Pinpoint the cell where the given text exists, returning its [x, y] midpoint coordinate. 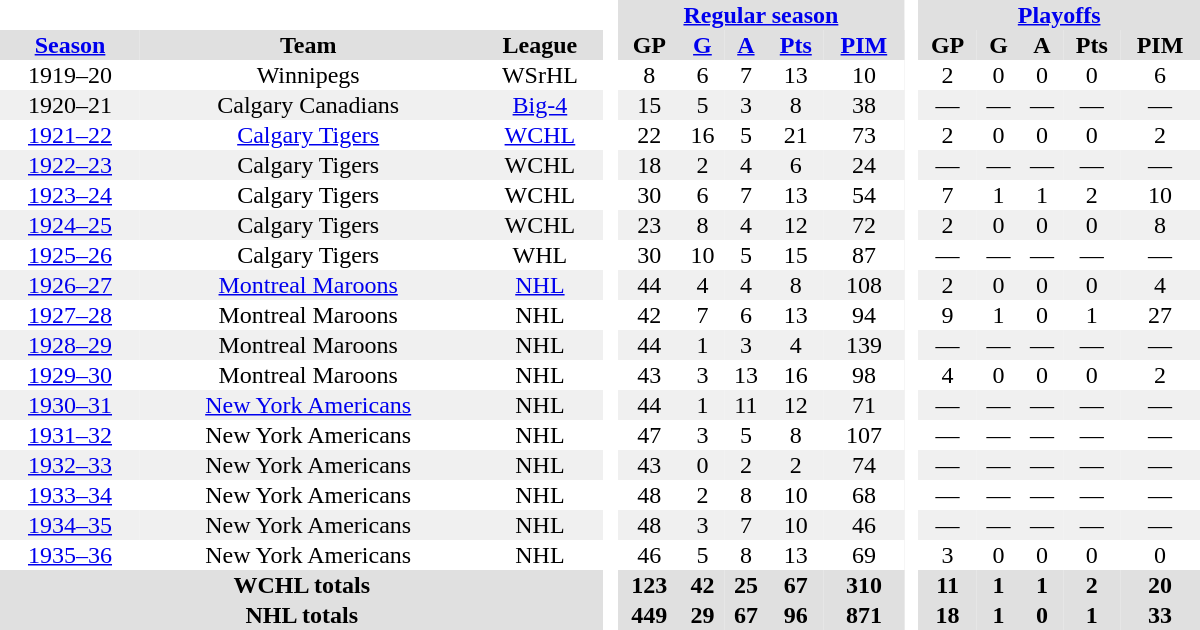
108 [864, 285]
Calgary Canadians [308, 105]
1923–24 [70, 195]
23 [650, 225]
Team [308, 45]
WHL [540, 255]
1920–21 [70, 105]
1927–28 [70, 315]
WCHL totals [302, 585]
1934–35 [70, 525]
29 [702, 615]
1929–30 [70, 375]
Big-4 [540, 105]
Regular season [761, 15]
1935–36 [70, 555]
123 [650, 585]
1922–23 [70, 165]
9 [947, 315]
League [540, 45]
68 [864, 495]
71 [864, 405]
22 [650, 135]
310 [864, 585]
25 [746, 585]
98 [864, 375]
NHL totals [302, 615]
1925–26 [70, 255]
1924–25 [70, 225]
1933–34 [70, 495]
1931–32 [70, 435]
20 [1160, 585]
69 [864, 555]
139 [864, 345]
54 [864, 195]
1930–31 [70, 405]
WSrHL [540, 75]
74 [864, 465]
1926–27 [70, 285]
107 [864, 435]
24 [864, 165]
72 [864, 225]
1921–22 [70, 135]
1932–33 [70, 465]
96 [796, 615]
21 [796, 135]
33 [1160, 615]
73 [864, 135]
1928–29 [70, 345]
47 [650, 435]
Winnipegs [308, 75]
Playoffs [1059, 15]
94 [864, 315]
87 [864, 255]
449 [650, 615]
871 [864, 615]
38 [864, 105]
1919–20 [70, 75]
27 [1160, 315]
Season [70, 45]
